For the text-containing cell, return its midpoint in (x, y) coordinate format. 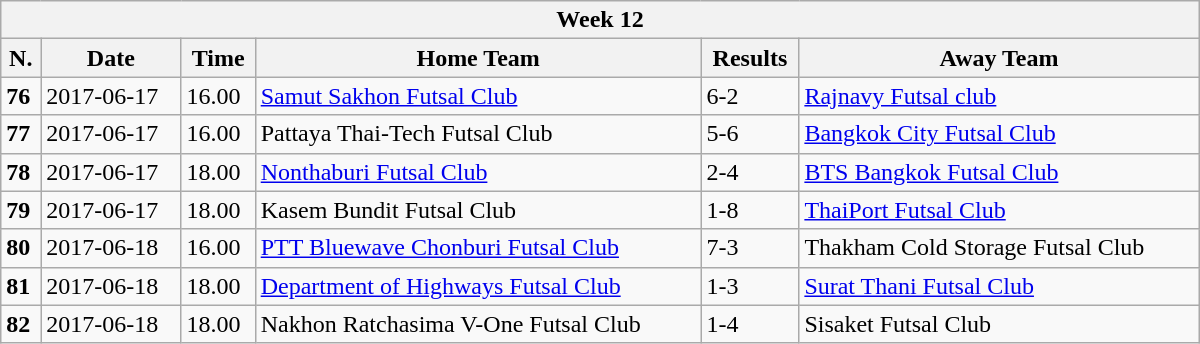
Pattaya Thai-Tech Futsal Club (478, 134)
Week 12 (600, 20)
Samut Sakhon Futsal Club (478, 96)
2-4 (750, 172)
Time (218, 58)
Rajnavy Futsal club (999, 96)
Thakham Cold Storage Futsal Club (999, 248)
Surat Thani Futsal Club (999, 286)
82 (21, 324)
N. (21, 58)
Nakhon Ratchasima V-One Futsal Club (478, 324)
Nonthaburi Futsal Club (478, 172)
77 (21, 134)
76 (21, 96)
Home Team (478, 58)
BTS Bangkok Futsal Club (999, 172)
80 (21, 248)
Sisaket Futsal Club (999, 324)
81 (21, 286)
PTT Bluewave Chonburi Futsal Club (478, 248)
Bangkok City Futsal Club (999, 134)
5-6 (750, 134)
1-3 (750, 286)
Away Team (999, 58)
Kasem Bundit Futsal Club (478, 210)
7-3 (750, 248)
Department of Highways Futsal Club (478, 286)
78 (21, 172)
Results (750, 58)
1-8 (750, 210)
ThaiPort Futsal Club (999, 210)
Date (111, 58)
1-4 (750, 324)
6-2 (750, 96)
79 (21, 210)
